Determine the [x, y] coordinate at the center of the cell enclosing the given text.  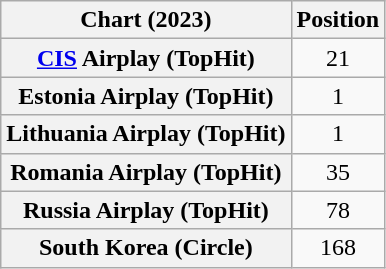
21 [338, 58]
78 [338, 210]
CIS Airplay (TopHit) [146, 58]
Estonia Airplay (TopHit) [146, 96]
Romania Airplay (TopHit) [146, 172]
168 [338, 248]
South Korea (Circle) [146, 248]
Russia Airplay (TopHit) [146, 210]
35 [338, 172]
Lithuania Airplay (TopHit) [146, 134]
Position [338, 20]
Chart (2023) [146, 20]
